Scan for the cell matching the given text and deliver its (x, y) coordinate at center. 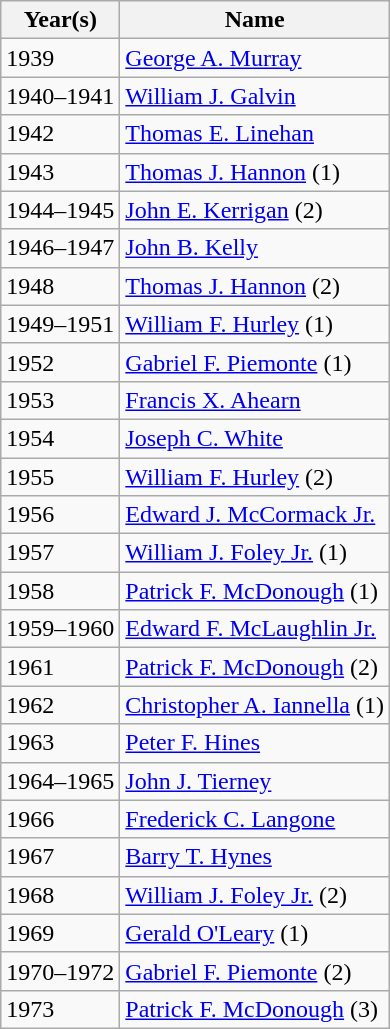
1962 (60, 705)
1967 (60, 857)
1946–1947 (60, 248)
Christopher A. Iannella (1) (255, 705)
1943 (60, 172)
Gabriel F. Piemonte (2) (255, 971)
George A. Murray (255, 58)
Thomas J. Hannon (1) (255, 172)
1940–1941 (60, 96)
1973 (60, 1009)
1949–1951 (60, 324)
Gerald O'Leary (1) (255, 933)
Thomas J. Hannon (2) (255, 286)
1969 (60, 933)
John J. Tierney (255, 781)
John B. Kelly (255, 248)
1956 (60, 515)
1966 (60, 819)
1948 (60, 286)
1953 (60, 400)
Frederick C. Langone (255, 819)
Francis X. Ahearn (255, 400)
1955 (60, 477)
William J. Galvin (255, 96)
Year(s) (60, 20)
1942 (60, 134)
William J. Foley Jr. (1) (255, 553)
1968 (60, 895)
John E. Kerrigan (2) (255, 210)
1939 (60, 58)
1964–1965 (60, 781)
1952 (60, 362)
Patrick F. McDonough (1) (255, 591)
1957 (60, 553)
Peter F. Hines (255, 743)
1954 (60, 438)
Edward F. McLaughlin Jr. (255, 629)
1959–1960 (60, 629)
Joseph C. White (255, 438)
Patrick F. McDonough (2) (255, 667)
Name (255, 20)
1944–1945 (60, 210)
William F. Hurley (2) (255, 477)
Barry T. Hynes (255, 857)
1961 (60, 667)
William F. Hurley (1) (255, 324)
William J. Foley Jr. (2) (255, 895)
Thomas E. Linehan (255, 134)
Patrick F. McDonough (3) (255, 1009)
1970–1972 (60, 971)
1963 (60, 743)
Gabriel F. Piemonte (1) (255, 362)
Edward J. McCormack Jr. (255, 515)
1958 (60, 591)
